Identify which cell holds the provided text, then report its [X, Y] central coordinate. 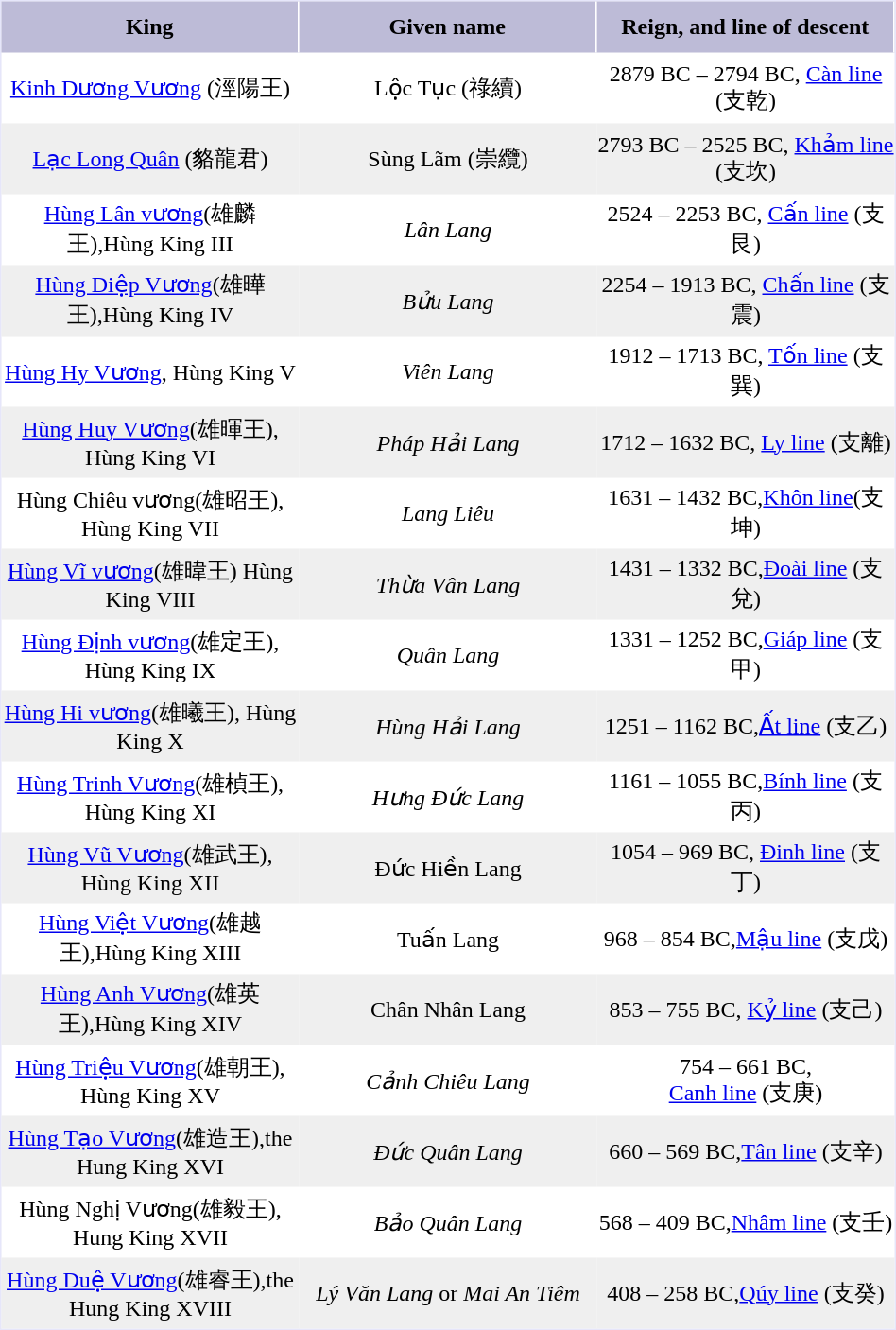
Lân Lang [448, 231]
Hùng Hải Lang [448, 726]
968 – 854 BC,Mậu line (支戊) [747, 940]
Hùng Trinh Vương(雄楨王), Hùng King XI [151, 798]
1331 – 1252 BC,Giáp line (支甲) [747, 656]
853 – 755 BC, Kỷ line (支己) [747, 1010]
Hùng Chiêu vương(雄昭王), Hùng King VII [151, 514]
Quân Lang [448, 656]
2254 – 1913 BC, Chấn line (支震) [747, 301]
2879 BC – 2794 BC, Càn line (支乾) [747, 89]
Thừa Vân Lang [448, 584]
2793 BC – 2525 BC, Khảm line (支坎) [747, 159]
Bửu Lang [448, 301]
1631 – 1432 BC,Khôn line(支坤) [747, 514]
2524 – 2253 BC, Cấn line (支艮) [747, 231]
Lang Liêu [448, 514]
1054 – 969 BC, Đinh line (支丁) [747, 868]
Hùng Triệu Vương(雄朝王), Hùng King XV [151, 1081]
1712 – 1632 BC, Ly line (支離) [747, 442]
1161 – 1055 BC,Bính line (支丙) [747, 798]
Đức Quân Lang [448, 1151]
Sùng Lãm (崇纜) [448, 159]
568 – 409 BC,Nhâm line (支壬) [747, 1223]
1912 – 1713 BC, Tốn line (支巽) [747, 372]
Lý Văn Lang or Mai An Tiêm [448, 1293]
Hùng Định vương(雄定王), Hùng King IX [151, 656]
Cảnh Chiêu Lang [448, 1081]
Hưng Đức Lang [448, 798]
Hùng Việt Vương(雄越王),Hùng King XIII [151, 940]
Hùng Vĩ vương(雄暐王) Hùng King VIII [151, 584]
Hùng Vũ Vương(雄武王), Hùng King XII [151, 868]
Hùng Hi vương(雄曦王), Hùng King X [151, 726]
King [151, 27]
Lộc Tục (祿續) [448, 89]
Hùng Diệp Vương(雄曄王),Hùng King IV [151, 301]
Viên Lang [448, 372]
Chân Nhân Lang [448, 1010]
Hùng Tạo Vương(雄造王),the Hung King XVI [151, 1151]
Pháp Hải Lang [448, 442]
Đức Hiền Lang [448, 868]
1251 – 1162 BC,Ất line (支乙) [747, 726]
Hùng Lân vương(雄麟王),Hùng King III [151, 231]
Lạc Long Quân (貉龍君) [151, 159]
Hùng Hy Vương, Hùng King V [151, 372]
Kinh Dương Vương (涇陽王) [151, 89]
Hùng Anh Vương(雄英王),Hùng King XIV [151, 1010]
408 – 258 BC,Qúy line (支癸) [747, 1293]
Hùng Nghị Vương(雄毅王), Hung King XVII [151, 1223]
1431 – 1332 BC,Đoài line (支兌) [747, 584]
754 – 661 BC,Canh line (支庚) [747, 1081]
Hùng Huy Vương(雄暉王), Hùng King VI [151, 442]
Reign, and line of descent [747, 27]
Tuấn Lang [448, 940]
Hùng Duệ Vương(雄睿王),the Hung King XVIII [151, 1293]
Given name [448, 27]
Bảo Quân Lang [448, 1223]
660 – 569 BC,Tân line (支辛) [747, 1151]
